Scan for the cell matching the given text and deliver its (x, y) coordinate at center. 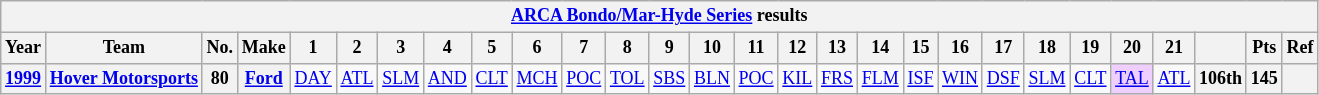
14 (880, 48)
Year (24, 48)
8 (628, 48)
4 (447, 48)
TAL (1132, 78)
Ford (264, 78)
WIN (960, 78)
145 (1264, 78)
80 (220, 78)
3 (401, 48)
KIL (798, 78)
1 (313, 48)
DSF (1003, 78)
106th (1221, 78)
9 (670, 48)
6 (537, 48)
12 (798, 48)
15 (920, 48)
Make (264, 48)
7 (584, 48)
21 (1174, 48)
SBS (670, 78)
Hover Motorsports (124, 78)
FLM (880, 78)
ISF (920, 78)
13 (838, 48)
ARCA Bondo/Mar-Hyde Series results (660, 16)
Team (124, 48)
11 (756, 48)
17 (1003, 48)
5 (492, 48)
TOL (628, 78)
DAY (313, 78)
Pts (1264, 48)
BLN (712, 78)
1999 (24, 78)
AND (447, 78)
18 (1047, 48)
No. (220, 48)
Ref (1300, 48)
MCH (537, 78)
16 (960, 48)
2 (357, 48)
19 (1090, 48)
20 (1132, 48)
FRS (838, 78)
10 (712, 48)
